Find where the given text appears and provide that cell's center as (X, Y) coordinate. 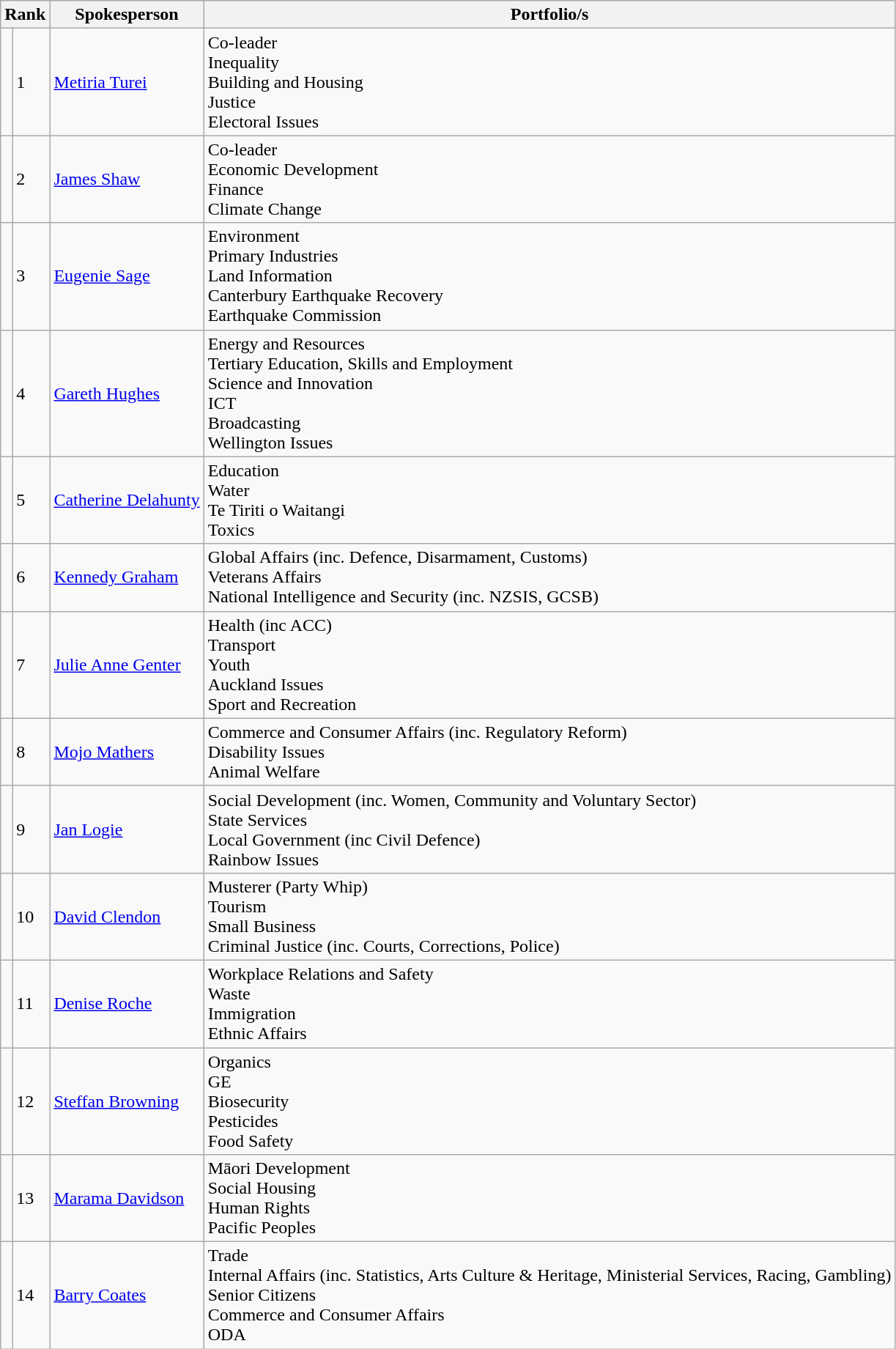
12 (31, 1101)
7 (31, 665)
2 (31, 179)
Portfolio/s (549, 15)
8 (31, 752)
David Clendon (127, 916)
James Shaw (127, 179)
11 (31, 1004)
OrganicsGEBiosecurityPesticidesFood Safety (549, 1101)
Workplace Relations and SafetyWasteImmigrationEthnic Affairs (549, 1004)
1 (31, 82)
Metiria Turei (127, 82)
10 (31, 916)
Kennedy Graham (127, 577)
13 (31, 1199)
4 (31, 393)
Jan Logie (127, 829)
EnvironmentPrimary IndustriesLand InformationCanterbury Earthquake RecoveryEarthquake Commission (549, 276)
Catherine Delahunty (127, 500)
6 (31, 577)
5 (31, 500)
9 (31, 829)
Co-leaderInequalityBuilding and HousingJusticeElectoral Issues (549, 82)
Gareth Hughes (127, 393)
Steffan Browning (127, 1101)
Spokesperson (127, 15)
3 (31, 276)
Denise Roche (127, 1004)
EducationWaterTe Tiriti o WaitangiToxics (549, 500)
Commerce and Consumer Affairs (inc. Regulatory Reform)Disability IssuesAnimal Welfare (549, 752)
Global Affairs (inc. Defence, Disarmament, Customs)Veterans AffairsNational Intelligence and Security (inc. NZSIS, GCSB) (549, 577)
14 (31, 1296)
Marama Davidson (127, 1199)
Mojo Mathers (127, 752)
Social Development (inc. Women, Community and Voluntary Sector)State ServicesLocal Government (inc Civil Defence)Rainbow Issues (549, 829)
Musterer (Party Whip)TourismSmall BusinessCriminal Justice (inc. Courts, Corrections, Police) (549, 916)
Māori DevelopmentSocial HousingHuman RightsPacific Peoples (549, 1199)
Co-leaderEconomic DevelopmentFinanceClimate Change (549, 179)
Barry Coates (127, 1296)
Julie Anne Genter (127, 665)
Rank (25, 15)
Health (inc ACC)TransportYouthAuckland IssuesSport and Recreation (549, 665)
Energy and ResourcesTertiary Education, Skills and EmploymentScience and InnovationICTBroadcastingWellington Issues (549, 393)
Eugenie Sage (127, 276)
